Pinpoint the cell where the given text exists, returning its [x, y] midpoint coordinate. 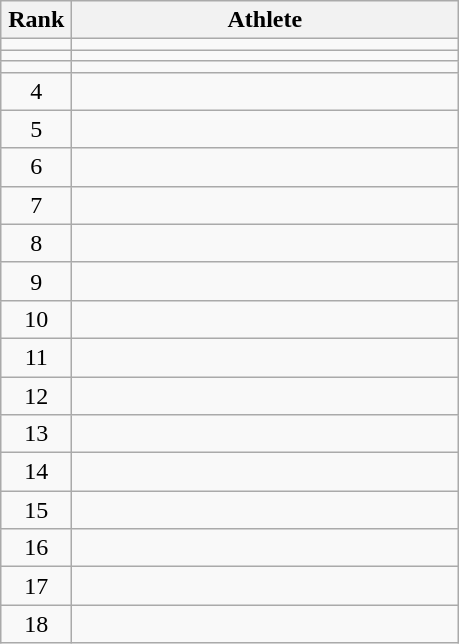
15 [36, 510]
10 [36, 319]
11 [36, 357]
Rank [36, 20]
14 [36, 472]
4 [36, 91]
16 [36, 548]
17 [36, 586]
12 [36, 395]
18 [36, 624]
13 [36, 434]
9 [36, 281]
7 [36, 205]
6 [36, 167]
Athlete [265, 20]
8 [36, 243]
5 [36, 129]
